Identify which cell holds the provided text, then report its (X, Y) central coordinate. 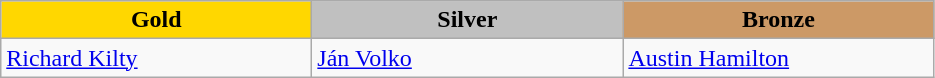
Richard Kilty (156, 58)
Gold (156, 20)
Bronze (778, 20)
Austin Hamilton (778, 58)
Silver (468, 20)
Ján Volko (468, 58)
